Locate the cell with the specified text and output its (X, Y) center coordinate. 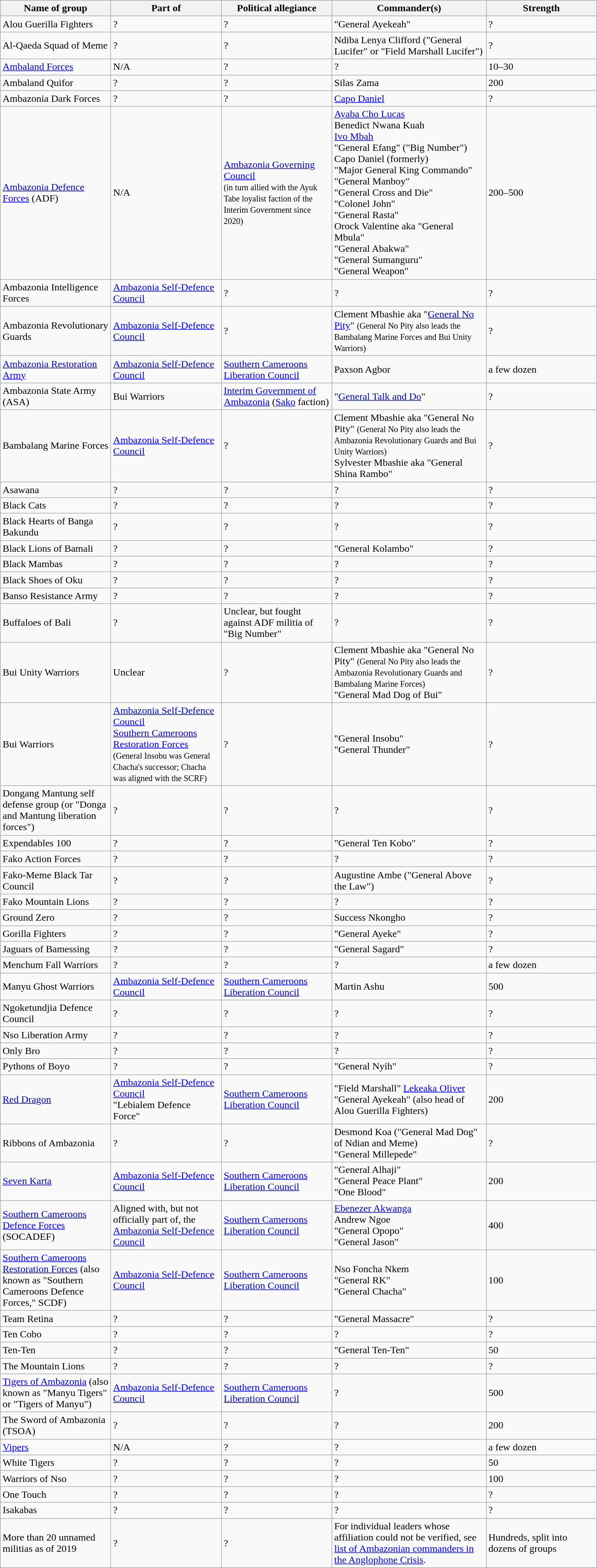
Capo Daniel (409, 98)
For individual leaders whose affiliation could not be verified, see list of Ambazonian commanders in the Anglophone Crisis. (409, 1543)
"General Massacre" (409, 1318)
"General Talk and Do" (409, 396)
Aligned with, but not officially part of, the Ambazonia Self-Defence Council (166, 1225)
Commander(s) (409, 8)
Dongang Mantung self defense group (or "Donga and Mantung liberation forces") (56, 810)
Southern Cameroons Restoration Forces (also known as "Southern Cameroons Defence Forces," SCDF) (56, 1280)
Bui Unity Warriors (56, 672)
Fako-Meme Black Tar Council (56, 880)
Menchum Fall Warriors (56, 965)
Interim Government of Ambazonia (Sako faction) (277, 396)
Political allegiance (277, 8)
Ndiba Lenya Clifford ("General Lucifer" or "Field Marshall Lucifer") (409, 46)
"General Sagard" (409, 949)
"General Ayekeah" (409, 24)
Expendables 100 (56, 843)
Red Dragon (56, 1099)
"General Kolambo" (409, 548)
Jaguars of Bamessing (56, 949)
The Sword of Ambazonia (TSOA) (56, 1426)
Ambazonia Governing Council(in turn allied with the Ayuk Tabe loyalist faction of the Interim Government since 2020) (277, 193)
"General Insobu""General Thunder" (409, 744)
"General Alhaji""General Peace Plant""One Blood" (409, 1181)
Part of (166, 8)
Pythons of Boyo (56, 1067)
Black Mambas (56, 564)
Hundreds, split into dozens of groups (541, 1543)
Martin Ashu (409, 986)
Ambaland Forces (56, 67)
Warriors of Nso (56, 1479)
Unclear (166, 672)
"General Nyih" (409, 1067)
Nso Foncha Nkem"General RK""General Chacha" (409, 1280)
Asawana (56, 490)
Al-Qaeda Squad of Meme (56, 46)
More than 20 unnamed militias as of 2019 (56, 1543)
"General Ten-Ten" (409, 1350)
Ambazonia Restoration Army (56, 369)
Tigers of Ambazonia (also known as "Manyu Tigers" or "Tigers of Manyu") (56, 1393)
Ambazonia Self-Defence CouncilSouthern Cameroons Restoration Forces (General Insobu was General Chacha's successor; Chacha was aligned with the SCRF) (166, 744)
400 (541, 1225)
Clement Mbashie aka "General No Pity" (General No Pity also leads the Bambalang Marine Forces and Bui Unity Warriors) (409, 331)
Team Retina (56, 1318)
Desmond Koa ("General Mad Dog" of Ndian and Meme)"General Millepede" (409, 1143)
"General Ten Kobo" (409, 843)
200–500 (541, 193)
Ambazonia Defence Forces (ADF) (56, 193)
"Field Marshall" Lekeaka Oliver"General Ayekeah" (also head of Alou Guerilla Fighters) (409, 1099)
Ambazonia Self-Defence Council"Lebialem Defence Force" (166, 1099)
Black Cats (56, 506)
Paxson Agbor (409, 369)
10–30 (541, 67)
Ngoketundjia Defence Council (56, 1014)
The Mountain Lions (56, 1366)
Ambazonia Revolutionary Guards (56, 331)
Ground Zero (56, 917)
Strength (541, 8)
Success Nkongho (409, 917)
Ten Cobo (56, 1334)
Southern Cameroons Defence Forces (SOCADEF) (56, 1225)
Black Lions of Bamali (56, 548)
Fako Action Forces (56, 859)
Ribbons of Ambazonia (56, 1143)
Vipers (56, 1447)
Silas Zama (409, 83)
"General Ayeke" (409, 934)
Manyu Ghost Warriors (56, 986)
One Touch (56, 1494)
Ambaland Quifor (56, 83)
Fako Mountain Lions (56, 902)
Ten-Ten (56, 1350)
Augustine Ambe ("General Above the Law") (409, 880)
Ambazonia Dark Forces (56, 98)
Only Bro (56, 1051)
Alou Guerilla Fighters (56, 24)
Black Hearts of Banga Bakundu (56, 527)
Gorilla Fighters (56, 934)
Bambalang Marine Forces (56, 445)
Ebenezer AkwangaAndrew Ngoe"General Opopo""General Jason" (409, 1225)
Nso Liberation Army (56, 1035)
Banso Resistance Army (56, 596)
Name of group (56, 8)
Isakabas (56, 1510)
Black Shoes of Oku (56, 580)
Ambazonia State Army (ASA) (56, 396)
Unclear, but fought against ADF militia of "Big Number" (277, 623)
Seven Karta (56, 1181)
Ambazonia Intelligence Forces (56, 292)
Buffaloes of Bali (56, 623)
White Tigers (56, 1463)
